Identify which cell holds the provided text, then report its [X, Y] central coordinate. 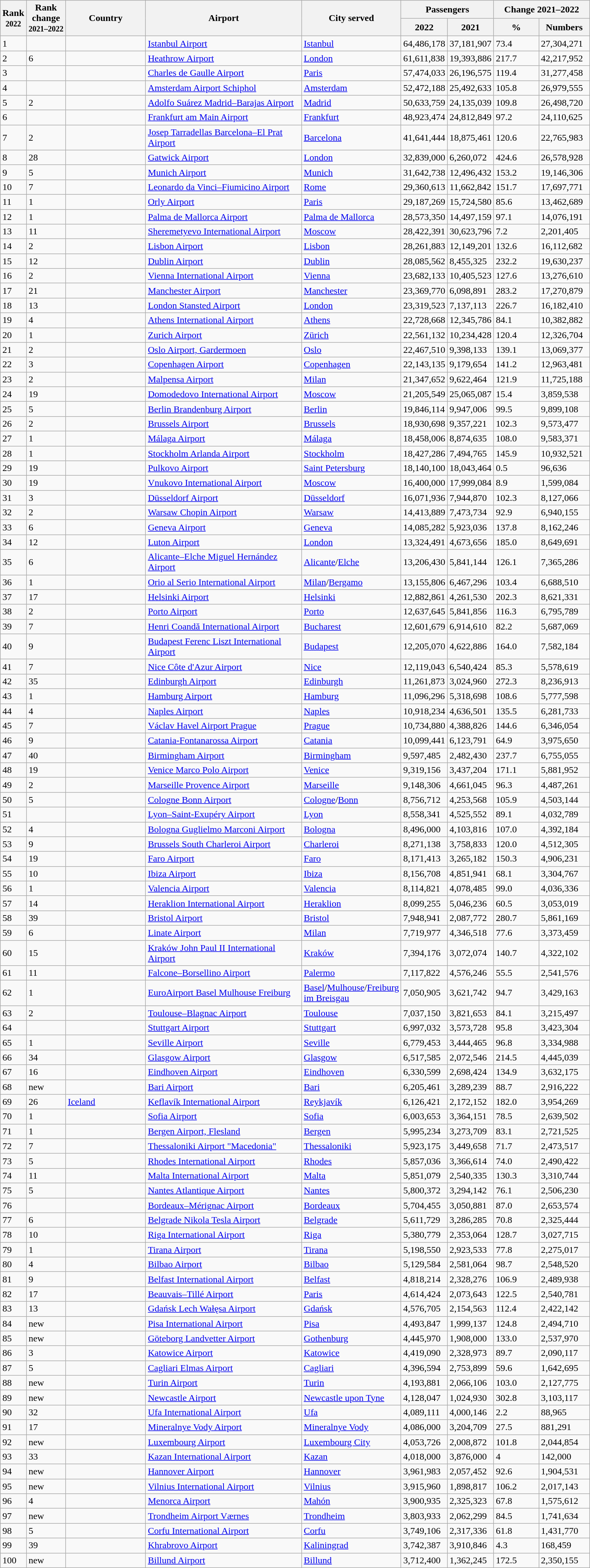
3,742,387 [424, 1545]
28,422,391 [424, 232]
42 [13, 681]
2,537,970 [564, 1338]
57,474,033 [424, 73]
5,578,619 [564, 666]
99.0 [516, 888]
2,073,643 [470, 1294]
2,057,452 [470, 1472]
Trondheim [351, 1516]
Gdańsk [351, 1309]
16,112,682 [564, 246]
4,818,214 [424, 1279]
7,365,286 [564, 562]
10,382,882 [564, 320]
4,032,789 [564, 815]
6,914,610 [470, 626]
3,024,960 [470, 681]
Linate Airport [224, 933]
61.8 [516, 1531]
60 [13, 953]
7,117,822 [424, 973]
Belgrade Nikola Tesla Airport [224, 1220]
99.5 [516, 409]
Vnukovo International Airport [224, 483]
7,494,765 [470, 453]
2,087,772 [470, 918]
Leonardo da Vinci–Fiumicino Airport [224, 187]
Birmingham Airport [224, 755]
64,486,178 [424, 44]
29,187,269 [424, 202]
3,975,650 [564, 741]
Vilnius [351, 1486]
Newcastle upon Tyne [351, 1397]
2,325,323 [470, 1501]
112.4 [516, 1309]
2,317,336 [470, 1531]
2,541,576 [564, 973]
121.9 [516, 379]
1,999,137 [470, 1324]
151.7 [516, 187]
Newcastle Airport [224, 1397]
Budapest Ferenc Liszt International Airport [224, 647]
43 [13, 696]
5,380,779 [424, 1235]
16,400,000 [424, 483]
2,127,775 [564, 1383]
8,099,255 [424, 903]
Trondheim Airport Værnes [224, 1516]
8.9 [516, 483]
106.9 [516, 1279]
Rank2022 [13, 18]
Country [106, 18]
103.4 [516, 582]
Corfu [351, 1531]
272.3 [516, 681]
Luxembourg City [351, 1442]
Riga International Airport [224, 1235]
Adolfo Suárez Madrid–Barajas Airport [224, 103]
Málaga Airport [224, 438]
22,143,135 [424, 365]
10,234,428 [470, 335]
168,459 [564, 1545]
8,162,246 [564, 527]
12,601,679 [424, 626]
3,364,151 [470, 1116]
6,997,032 [424, 1028]
3,876,000 [470, 1457]
Belfast International Airport [224, 1279]
82 [13, 1294]
4,053,726 [424, 1442]
73 [13, 1161]
Heraklion [351, 903]
7,948,941 [424, 918]
53 [13, 844]
Sheremetyevo International Airport [224, 232]
139.1 [516, 350]
16,071,936 [424, 498]
9,179,654 [470, 365]
3,573,728 [470, 1028]
Luton Airport [224, 542]
105.9 [516, 800]
23,682,133 [424, 276]
9,573,477 [564, 424]
47 [13, 755]
3,437,204 [470, 770]
5,687,069 [564, 626]
Turin Airport [224, 1383]
150.3 [516, 859]
5,881,952 [564, 770]
2,489,938 [564, 1279]
24,110,625 [564, 117]
4,445,039 [564, 1057]
89.1 [516, 815]
Munich Airport [224, 172]
3,632,175 [564, 1072]
12,205,070 [424, 647]
Catania [351, 741]
13,155,806 [424, 582]
Geneva [351, 527]
Valencia Airport [224, 888]
101.8 [516, 1442]
Brussels Airport [224, 424]
Marseille [351, 785]
Ufa [351, 1412]
97.1 [516, 216]
137.8 [516, 527]
Nantes [351, 1190]
3,712,400 [424, 1560]
108.6 [516, 696]
Bilbao [351, 1265]
6,260,072 [470, 157]
Málaga [351, 438]
89.7 [516, 1353]
26,498,720 [564, 103]
31,277,458 [564, 73]
50 [13, 800]
142,000 [564, 1457]
42,217,952 [564, 58]
3,072,074 [470, 953]
Bari Airport [224, 1087]
2,275,017 [564, 1250]
13,276,610 [564, 276]
Bilbao Airport [224, 1265]
41 [13, 666]
3,915,960 [424, 1486]
7,037,150 [424, 1013]
87 [13, 1368]
Keflavík International Airport [224, 1102]
12,149,201 [470, 246]
22,728,668 [424, 320]
2,923,533 [470, 1250]
6,205,461 [424, 1087]
5,841,144 [470, 562]
99 [13, 1545]
18,875,461 [470, 138]
Pulkovo Airport [224, 468]
6,755,055 [564, 755]
Oslo Airport, Gardermoen [224, 350]
Kazan International Airport [224, 1457]
Rhodes [351, 1161]
Bordeaux–Mérignac Airport [224, 1205]
2,422,142 [564, 1309]
83 [13, 1309]
8,496,000 [424, 829]
36 [13, 582]
2,090,117 [564, 1353]
59 [13, 933]
132.6 [516, 246]
Frankfurt am Main Airport [224, 117]
Kraków [351, 953]
Airport [224, 18]
Sofia Airport [224, 1116]
6,281,733 [564, 711]
30,623,796 [470, 232]
2,201,405 [564, 232]
Riga [351, 1235]
Menorca Airport [224, 1501]
68 [13, 1087]
2,490,422 [564, 1161]
3,286,285 [470, 1220]
95 [13, 1486]
Lyon–Saint-Exupéry Airport [224, 815]
8,156,708 [424, 874]
78 [13, 1235]
5,851,079 [424, 1176]
Gdańsk Lech Wałęsa Airport [224, 1309]
Ufa International Airport [224, 1412]
1,898,817 [470, 1486]
Lisbon [351, 246]
4,078,485 [470, 888]
122.5 [516, 1294]
3,265,182 [470, 859]
182.0 [516, 1102]
31 [13, 498]
Falcone–Borsellino Airport [224, 973]
94.7 [516, 993]
Cologne Bonn Airport [224, 800]
29 [13, 468]
19,146,306 [564, 172]
1,575,612 [564, 1501]
4,487,261 [564, 785]
18 [13, 305]
Václav Havel Airport Prague [224, 726]
12,119,043 [424, 666]
88,965 [564, 1412]
95.8 [516, 1028]
214.5 [516, 1057]
6,098,891 [470, 291]
Geneva Airport [224, 527]
8,874,635 [470, 438]
67 [13, 1072]
22,561,132 [424, 335]
37 [13, 597]
2,350,155 [564, 1560]
6,940,155 [564, 513]
Orio al Serio International Airport [224, 582]
Cagliari Elmas Airport [224, 1368]
88.7 [516, 1087]
Hamburg [351, 696]
64.9 [516, 741]
Seville [351, 1043]
71.7 [516, 1146]
48 [13, 770]
4,000,146 [470, 1412]
96.3 [516, 785]
164.0 [516, 647]
9,583,371 [564, 438]
2,548,520 [564, 1265]
Heathrow Airport [224, 58]
11,096,296 [424, 696]
6,795,789 [564, 612]
78.5 [516, 1116]
Faro Airport [224, 859]
3,449,658 [470, 1146]
Bologna [351, 829]
14,085,282 [424, 527]
Lyon [351, 815]
Nantes Atlantique Airport [224, 1190]
77.8 [516, 1250]
28,261,883 [424, 246]
Bari [351, 1087]
2,506,230 [564, 1190]
4.3 [516, 1545]
84 [13, 1324]
Glasgow Airport [224, 1057]
Eindhoven Airport [224, 1072]
26,979,555 [564, 88]
4,086,000 [424, 1427]
26,196,575 [470, 73]
Seville Airport [224, 1043]
3,821,653 [470, 1013]
8,621,331 [564, 597]
12,326,704 [564, 335]
97 [13, 1516]
Domodedovo International Airport [224, 394]
3,366,614 [470, 1161]
18,043,464 [470, 468]
8,271,138 [424, 844]
Orly Airport [224, 202]
25,492,633 [470, 88]
Brussels South Charleroi Airport [224, 844]
2,473,517 [564, 1146]
Sofia [351, 1116]
37,181,907 [470, 44]
4,503,144 [564, 800]
12,345,786 [470, 320]
96,636 [564, 468]
76.1 [516, 1190]
4,673,656 [470, 542]
Copenhagen Airport [224, 365]
18,140,100 [424, 468]
Malpensa Airport [224, 379]
Manchester Airport [224, 291]
105.8 [516, 88]
96.8 [516, 1043]
62 [13, 993]
116.3 [516, 612]
107.0 [516, 829]
Frankfurt [351, 117]
4,396,594 [424, 1368]
3,334,988 [564, 1043]
2,328,276 [470, 1279]
90 [13, 1412]
Vilnius International Airport [224, 1486]
237.7 [516, 755]
8,171,413 [424, 859]
Heraklion International Airport [224, 903]
Stockholm Arlanda Airport [224, 453]
2022 [424, 27]
1,642,695 [564, 1368]
98.7 [516, 1265]
86 [13, 1353]
2,540,781 [564, 1294]
5,857,036 [424, 1161]
Thessaloniki Airport "Macedonia" [224, 1146]
2,753,899 [470, 1368]
4,128,047 [424, 1397]
Munich [351, 172]
4,576,705 [424, 1309]
2,062,299 [470, 1516]
6,330,599 [424, 1072]
9,597,485 [424, 755]
Copenhagen [351, 365]
4,525,552 [470, 815]
7,944,870 [470, 498]
4,512,305 [564, 844]
EuroAirport Basel Mulhouse Freiburg [224, 993]
15,724,580 [470, 202]
3,273,709 [470, 1131]
106.2 [516, 1486]
94 [13, 1472]
27.5 [516, 1427]
2,328,973 [470, 1353]
Vienna [351, 276]
17,999,084 [470, 483]
80 [13, 1265]
3,103,117 [564, 1397]
120.0 [516, 844]
2,540,335 [470, 1176]
82.2 [516, 626]
1,908,000 [470, 1338]
31,642,738 [424, 172]
Catania-Fontanarossa Airport [224, 741]
Faro [351, 859]
Bologna Guglielmo Marconi Airport [224, 829]
128.7 [516, 1235]
13,069,377 [564, 350]
6,467,296 [470, 582]
2021 [470, 27]
Cagliari [351, 1368]
45 [13, 726]
14,497,159 [470, 216]
6,517,585 [424, 1057]
Billund Airport [224, 1560]
Pisa [351, 1324]
1,431,770 [564, 1531]
Barcelona [351, 138]
Porto Airport [224, 612]
71 [13, 1131]
Alicante/Elche [351, 562]
Malta International Airport [224, 1176]
Edinburgh [351, 681]
23,319,523 [424, 305]
City served [351, 18]
93 [13, 1457]
60.5 [516, 903]
120.4 [516, 335]
Ibiza [351, 874]
141.2 [516, 365]
Palma de Mallorca [351, 216]
12,637,645 [424, 612]
5,704,455 [424, 1205]
4,193,881 [424, 1383]
21,347,652 [424, 379]
7,137,113 [470, 305]
Pisa International Airport [224, 1324]
3,859,538 [564, 394]
Iceland [106, 1102]
Dublin [351, 261]
5,129,584 [424, 1265]
Palma de Mallorca Airport [224, 216]
4,036,336 [564, 888]
134.9 [516, 1072]
2,721,525 [564, 1131]
6,123,791 [470, 741]
19,846,114 [424, 409]
50,633,759 [424, 103]
29,360,613 [424, 187]
9,398,133 [470, 350]
1,904,531 [564, 1472]
8,558,341 [424, 815]
24 [13, 394]
91 [13, 1427]
5,198,550 [424, 1250]
3,294,142 [470, 1190]
1,362,245 [470, 1560]
11,662,842 [470, 187]
8,649,691 [564, 542]
5,611,729 [424, 1220]
22,765,983 [564, 138]
Manchester [351, 291]
13,324,491 [424, 542]
109.8 [516, 103]
4,851,941 [470, 874]
20 [13, 335]
Stockholm [351, 453]
3,050,881 [470, 1205]
8,455,325 [470, 261]
73.4 [516, 44]
Corfu International Airport [224, 1531]
5,046,236 [470, 903]
9,148,306 [424, 785]
3,758,833 [470, 844]
1,599,084 [564, 483]
13,462,689 [564, 202]
Brussels [351, 424]
140.7 [516, 953]
3,961,983 [424, 1472]
4,388,826 [470, 726]
76 [13, 1205]
Bordeaux [351, 1205]
2,482,430 [470, 755]
133.0 [516, 1338]
126.1 [516, 562]
Helsinki [351, 597]
Gatwick Airport [224, 157]
4,261,530 [470, 597]
2.2 [516, 1412]
52,472,188 [424, 88]
Bristol [351, 918]
12,882,861 [424, 597]
48,923,474 [424, 117]
2,698,424 [470, 1072]
4,089,111 [424, 1412]
58 [13, 918]
9,622,464 [470, 379]
3,621,742 [470, 993]
103.0 [516, 1383]
2,066,106 [470, 1383]
19,630,237 [564, 261]
424.6 [516, 157]
61,611,838 [424, 58]
11,261,873 [424, 681]
Zürich [351, 335]
881,291 [564, 1427]
15.4 [516, 394]
Bristol Airport [224, 918]
7,473,734 [470, 513]
Mineralnye Vody Airport [224, 1427]
14,413,889 [424, 513]
3,910,846 [470, 1545]
17,270,879 [564, 291]
Warsaw [351, 513]
Helsinki Airport [224, 597]
7,582,184 [564, 647]
22 [13, 365]
120.6 [516, 138]
Stuttgart [351, 1028]
3,373,459 [564, 933]
Reykjavík [351, 1102]
Tirana Airport [224, 1250]
Ibiza Airport [224, 874]
217.7 [516, 58]
5,861,169 [564, 918]
21,205,549 [424, 394]
4,445,970 [424, 1338]
9,319,156 [424, 770]
9,947,006 [470, 409]
232.2 [516, 261]
3,053,019 [564, 903]
Glasgow [351, 1057]
Bergen Airport, Flesland [224, 1131]
Porto [351, 612]
70 [13, 1116]
Josep Tarradellas Barcelona–El Prat Airport [224, 138]
Marseille Provence Airport [224, 785]
Istanbul Airport [224, 44]
18,458,006 [424, 438]
Athens International Airport [224, 320]
66 [13, 1057]
3,310,744 [564, 1176]
3,749,106 [424, 1531]
17,697,771 [564, 187]
69 [13, 1102]
7,719,977 [424, 933]
10,405,523 [470, 276]
4,346,518 [470, 933]
London Stansted Airport [224, 305]
Dublin Airport [224, 261]
18,930,698 [424, 424]
Charleroi [351, 844]
12,496,432 [470, 172]
Venice [351, 770]
Thessaloniki [351, 1146]
Athens [351, 320]
10,918,234 [424, 711]
3,423,304 [564, 1028]
Hannover [351, 1472]
Kazan [351, 1457]
Amsterdam [351, 88]
2,581,064 [470, 1265]
41,641,444 [424, 138]
9,357,221 [470, 424]
7,394,176 [424, 953]
Berlin [351, 409]
153.2 [516, 172]
72 [13, 1146]
119.4 [516, 73]
Milan/Bergamo [351, 582]
171.1 [516, 770]
Charles de Gaulle Airport [224, 73]
172.5 [516, 1560]
88 [13, 1383]
Cologne/Bonn [351, 800]
Billund [351, 1560]
2,916,222 [564, 1087]
5,995,234 [424, 1131]
27 [13, 438]
28,573,350 [424, 216]
185.0 [516, 542]
8,114,821 [424, 888]
75 [13, 1190]
16,182,410 [564, 305]
Change 2021–2022 [542, 9]
54 [13, 859]
5,800,372 [424, 1190]
67.8 [516, 1501]
Zurich Airport [224, 335]
5,923,175 [424, 1146]
Nice [351, 666]
55 [13, 874]
Basel/Mulhouse/Freiburg im Breisgau [351, 993]
Gothenburg [351, 1338]
Malta [351, 1176]
Budapest [351, 647]
Palermo [351, 973]
4,622,886 [470, 647]
145.9 [516, 453]
81 [13, 1279]
3,900,935 [424, 1501]
Naples Airport [224, 711]
4,392,184 [564, 829]
4,493,847 [424, 1324]
3,304,767 [564, 874]
Khrabrovo Airport [224, 1545]
Katowice Airport [224, 1353]
Venice Marco Polo Airport [224, 770]
3,429,163 [564, 993]
25,065,087 [470, 394]
Passengers [447, 9]
2,072,546 [470, 1057]
4,614,424 [424, 1294]
2,494,710 [564, 1324]
28,085,562 [424, 261]
5,923,036 [470, 527]
85 [13, 1338]
2,325,444 [564, 1220]
27,304,271 [564, 44]
24,135,039 [470, 103]
26,578,928 [564, 157]
6,688,510 [564, 582]
Henri Coandă International Airport [224, 626]
63 [13, 1013]
0.5 [516, 468]
3,954,269 [564, 1102]
61 [13, 973]
226.7 [516, 305]
70.8 [516, 1220]
5,777,598 [564, 696]
Toulouse [351, 1013]
57 [13, 903]
Rhodes International Airport [224, 1161]
Luxembourg Airport [224, 1442]
52 [13, 829]
56 [13, 888]
Stuttgart Airport [224, 1028]
23 [13, 379]
2,008,872 [470, 1442]
2,639,502 [564, 1116]
87.0 [516, 1205]
79 [13, 1250]
89 [13, 1397]
Berlin Brandenburg Airport [224, 409]
3,444,465 [470, 1043]
202.3 [516, 597]
283.2 [516, 291]
Belfast [351, 1279]
Beauvais–Tillé Airport [224, 1294]
4,576,246 [470, 973]
92.6 [516, 1472]
127.6 [516, 276]
7,050,905 [424, 993]
96 [13, 1501]
30 [13, 483]
92.9 [516, 513]
4,419,090 [424, 1353]
77 [13, 1220]
Rome [351, 187]
85.6 [516, 202]
108.0 [516, 438]
8 [13, 157]
Hannover Airport [224, 1472]
Eindhoven [351, 1072]
18,427,286 [424, 453]
97.2 [516, 117]
14,076,191 [564, 216]
4,018,000 [424, 1457]
2,044,854 [564, 1442]
Edinburgh Airport [224, 681]
4,253,568 [470, 800]
135.5 [516, 711]
46 [13, 741]
Mineralnye Vody [351, 1427]
84.5 [516, 1516]
10,734,880 [424, 726]
Bucharest [351, 626]
Alicante–Elche Miguel Hernández Airport [224, 562]
% [516, 27]
2,017,143 [564, 1486]
4,103,816 [470, 829]
3,803,933 [424, 1516]
Göteborg Landvetter Airport [224, 1338]
25 [13, 409]
1,024,930 [470, 1397]
Madrid [351, 103]
4,906,231 [564, 859]
51 [13, 815]
55.5 [516, 973]
22,467,510 [424, 350]
77.6 [516, 933]
Warsaw Chopin Airport [224, 513]
Numbers [564, 27]
65 [13, 1043]
Mahón [351, 1501]
Tirana [351, 1250]
Nice Côte d'Azur Airport [224, 666]
Toulouse–Blagnac Airport [224, 1013]
5,841,856 [470, 612]
Düsseldorf [351, 498]
92 [13, 1442]
Rankchange2021–2022 [46, 18]
64 [13, 1028]
Katowice [351, 1353]
Düsseldorf Airport [224, 498]
Saint Petersburg [351, 468]
Bergen [351, 1131]
100 [13, 1560]
74 [13, 1176]
Kraków John Paul II International Airport [224, 953]
302.8 [516, 1397]
130.3 [516, 1176]
Istanbul [351, 44]
2,172,152 [470, 1102]
38 [13, 612]
6,346,054 [564, 726]
Birmingham [351, 755]
98 [13, 1531]
13,206,430 [424, 562]
5,318,698 [470, 696]
59.6 [516, 1368]
Hamburg Airport [224, 696]
124.8 [516, 1324]
6,126,421 [424, 1102]
2,353,064 [470, 1235]
Oslo [351, 350]
1,741,634 [564, 1516]
3,204,709 [470, 1427]
11,725,188 [564, 379]
8,127,066 [564, 498]
68.1 [516, 874]
24,812,849 [470, 117]
Vienna International Airport [224, 276]
Turin [351, 1383]
6,779,453 [424, 1043]
8,236,913 [564, 681]
Valencia [351, 888]
7.2 [516, 232]
32,839,000 [424, 157]
23,369,770 [424, 291]
2,154,563 [470, 1309]
3,289,239 [470, 1087]
83.1 [516, 1131]
3,027,715 [564, 1235]
10,099,441 [424, 741]
2,653,574 [564, 1205]
4,636,501 [470, 711]
19,393,886 [470, 58]
4,661,045 [470, 785]
Naples [351, 711]
Prague [351, 726]
9,899,108 [564, 409]
Lisbon Airport [224, 246]
Amsterdam Airport Schiphol [224, 88]
144.6 [516, 726]
8,756,712 [424, 800]
4,322,102 [564, 953]
10,932,521 [564, 453]
6,540,424 [470, 666]
Belgrade [351, 1220]
3,215,497 [564, 1013]
12,963,481 [564, 365]
280.7 [516, 918]
49 [13, 785]
Kaliningrad [351, 1545]
6,003,653 [424, 1116]
44 [13, 711]
85.3 [516, 666]
74.0 [516, 1161]
